Capture the cell that displays the provided text and extract its [x, y] central coordinate. 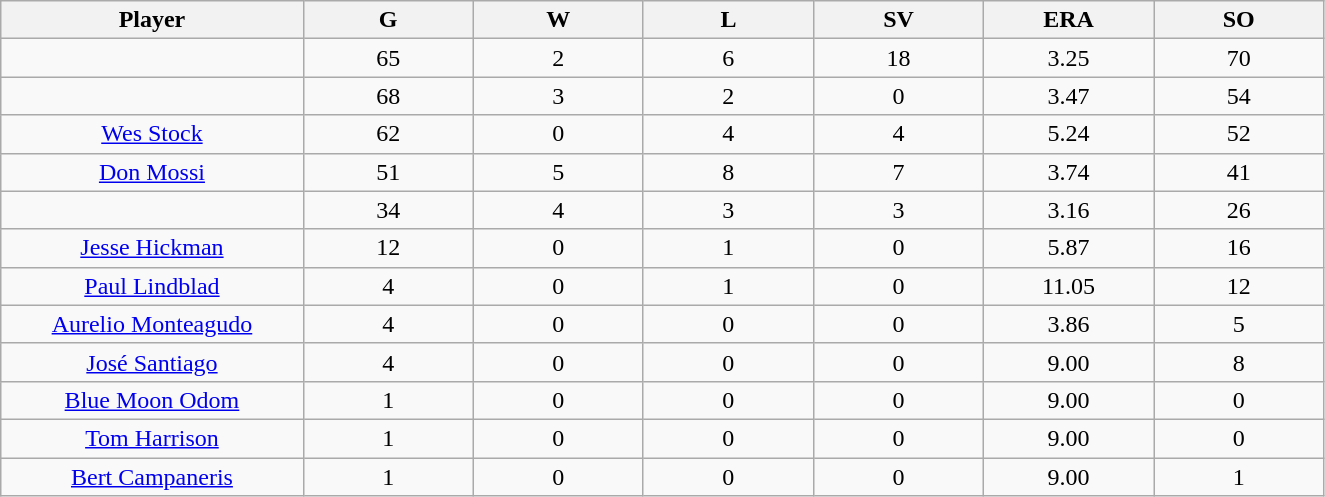
51 [388, 172]
Don Mossi [152, 172]
3.25 [1069, 58]
65 [388, 58]
5.24 [1069, 134]
Tom Harrison [152, 438]
62 [388, 134]
José Santiago [152, 362]
18 [898, 58]
7 [898, 172]
W [558, 20]
Paul Lindblad [152, 286]
Blue Moon Odom [152, 400]
L [728, 20]
68 [388, 96]
G [388, 20]
ERA [1069, 20]
41 [1239, 172]
Wes Stock [152, 134]
6 [728, 58]
70 [1239, 58]
SV [898, 20]
3.47 [1069, 96]
3.86 [1069, 324]
Aurelio Monteagudo [152, 324]
3.74 [1069, 172]
26 [1239, 210]
54 [1239, 96]
16 [1239, 248]
11.05 [1069, 286]
5.87 [1069, 248]
Bert Campaneris [152, 477]
3.16 [1069, 210]
SO [1239, 20]
Jesse Hickman [152, 248]
Player [152, 20]
52 [1239, 134]
34 [388, 210]
